Identify which cell holds the provided text, then report its (X, Y) central coordinate. 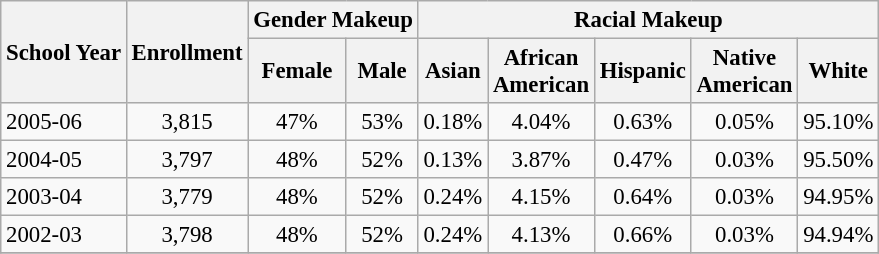
Racial Makeup (648, 20)
White (838, 72)
2004-05 (64, 160)
3,798 (187, 235)
Native American (744, 72)
3,815 (187, 122)
0.66% (642, 235)
2002-03 (64, 235)
3,797 (187, 160)
3.87% (542, 160)
Female (297, 72)
47% (297, 122)
2005-06 (64, 122)
School Year (64, 52)
2003-04 (64, 197)
0.18% (452, 122)
94.95% (838, 197)
4.04% (542, 122)
0.63% (642, 122)
Asian (452, 72)
4.13% (542, 235)
0.13% (452, 160)
95.50% (838, 160)
0.64% (642, 197)
Enrollment (187, 52)
4.15% (542, 197)
Male (382, 72)
95.10% (838, 122)
0.47% (642, 160)
94.94% (838, 235)
53% (382, 122)
Hispanic (642, 72)
Gender Makeup (333, 20)
African American (542, 72)
3,779 (187, 197)
0.05% (744, 122)
